Return the (x, y) coordinate for the center point of the cell that contains the specified text.  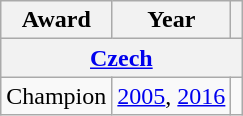
Czech (122, 58)
Year (172, 20)
Champion (56, 96)
2005, 2016 (172, 96)
Award (56, 20)
